Provide the (X, Y) coordinate of the cell's center where the given text is located.  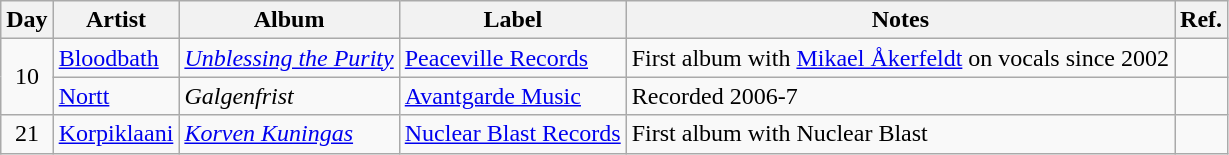
Peaceville Records (512, 58)
Album (289, 20)
10 (27, 77)
Korpiklaani (116, 134)
Avantgarde Music (512, 96)
First album with Nuclear Blast (900, 134)
Unblessing the Purity (289, 58)
Recorded 2006-7 (900, 96)
Label (512, 20)
Notes (900, 20)
Galgenfrist (289, 96)
21 (27, 134)
Day (27, 20)
Korven Kuningas (289, 134)
Artist (116, 20)
Ref. (1202, 20)
First album with Mikael Åkerfeldt on vocals since 2002 (900, 58)
Bloodbath (116, 58)
Nuclear Blast Records (512, 134)
Nortt (116, 96)
